Capture the cell that displays the provided text and extract its (X, Y) central coordinate. 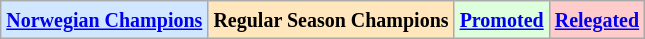
Relegated (596, 20)
Norwegian Champions (104, 20)
Promoted (502, 20)
Regular Season Champions (331, 20)
